For the text-containing cell, return its midpoint in (X, Y) coordinate format. 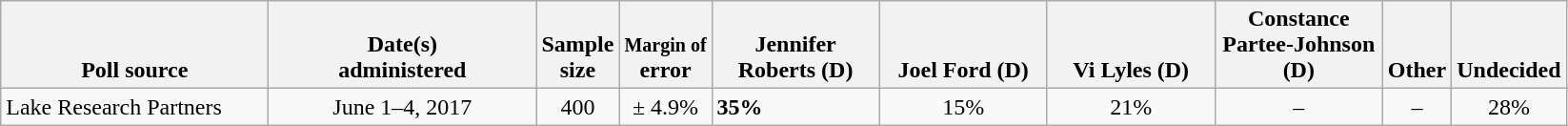
Constance Partee-Johnson (D) (1298, 45)
Lake Research Partners (135, 107)
400 (577, 107)
Other (1417, 45)
21% (1131, 107)
Vi Lyles (D) (1131, 45)
Undecided (1509, 45)
Date(s)administered (402, 45)
Samplesize (577, 45)
Margin oferror (665, 45)
Joel Ford (D) (963, 45)
28% (1509, 107)
June 1–4, 2017 (402, 107)
Jennifer Roberts (D) (795, 45)
Poll source (135, 45)
15% (963, 107)
35% (795, 107)
± 4.9% (665, 107)
